Pinpoint the cell where the given text exists, returning its (X, Y) midpoint coordinate. 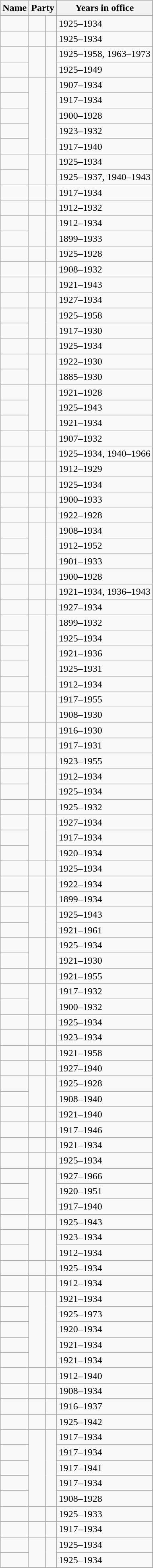
1925–1958 (105, 315)
1923–1955 (105, 761)
1921–1955 (105, 976)
1908–1932 (105, 269)
1912–1952 (105, 546)
1916–1937 (105, 1406)
1925–1931 (105, 669)
1921–1930 (105, 961)
1923–1932 (105, 131)
1912–1940 (105, 1375)
1925–1973 (105, 1314)
1922–1930 (105, 361)
1899–1934 (105, 899)
1922–1934 (105, 884)
Name (14, 8)
1908–1940 (105, 1099)
1921–1936 (105, 653)
1917–1932 (105, 992)
1925–1937, 1940–1943 (105, 177)
1917–1931 (105, 746)
1921–1940 (105, 1114)
1901–1933 (105, 561)
1927–1940 (105, 1068)
1912–1932 (105, 208)
1921–1928 (105, 392)
1925–1949 (105, 69)
1908–1930 (105, 715)
1900–1932 (105, 1007)
1921–1958 (105, 1053)
1899–1933 (105, 239)
1925–1942 (105, 1421)
1907–1934 (105, 85)
Party (43, 8)
1900–1933 (105, 500)
1925–1932 (105, 807)
1907–1932 (105, 438)
1917–1941 (105, 1468)
1917–1955 (105, 700)
1921–1943 (105, 285)
1885–1930 (105, 377)
1922–1928 (105, 515)
1921–1961 (105, 930)
1917–1930 (105, 331)
1927–1966 (105, 1176)
1899–1932 (105, 623)
1912–1929 (105, 469)
Years in office (105, 8)
1921–1934, 1936–1943 (105, 592)
1916–1930 (105, 730)
1925–1958, 1963–1973 (105, 54)
1908–1928 (105, 1499)
1917–1946 (105, 1130)
1925–1933 (105, 1514)
1920–1951 (105, 1191)
1925–1934, 1940–1966 (105, 454)
